Determine the [X, Y] coordinate at the center of the cell enclosing the given text.  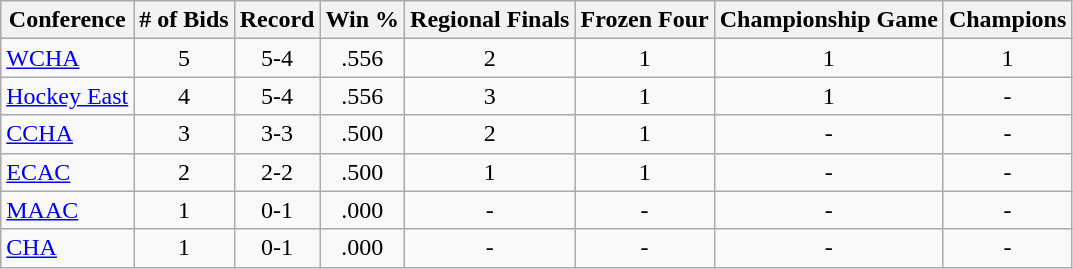
Championship Game [828, 20]
3-3 [277, 134]
Hockey East [68, 96]
5 [184, 58]
ECAC [68, 172]
MAAC [68, 210]
Record [277, 20]
Win % [362, 20]
2-2 [277, 172]
# of Bids [184, 20]
WCHA [68, 58]
4 [184, 96]
Champions [1007, 20]
Frozen Four [644, 20]
CCHA [68, 134]
Regional Finals [490, 20]
CHA [68, 248]
Conference [68, 20]
